Locate the cell with the specified text and output its [x, y] center coordinate. 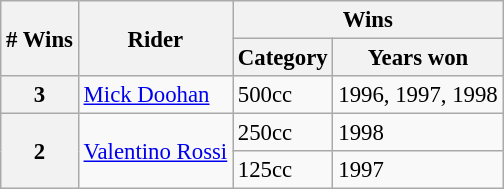
3 [40, 95]
125cc [283, 170]
1996, 1997, 1998 [418, 95]
Mick Doohan [155, 95]
2 [40, 152]
Wins [368, 20]
1998 [418, 133]
Years won [418, 58]
Rider [155, 38]
Category [283, 58]
500cc [283, 95]
Valentino Rossi [155, 152]
250cc [283, 133]
# Wins [40, 38]
1997 [418, 170]
